Locate the cell with the specified text and output its (x, y) center coordinate. 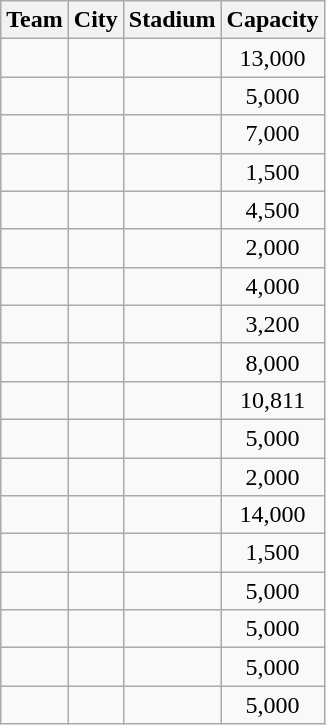
14,000 (272, 515)
Team (35, 20)
4,500 (272, 210)
10,811 (272, 400)
Stadium (172, 20)
3,200 (272, 324)
13,000 (272, 58)
8,000 (272, 362)
4,000 (272, 286)
Capacity (272, 20)
7,000 (272, 134)
City (96, 20)
